Return the (X, Y) coordinate for the center point of the cell that contains the specified text.  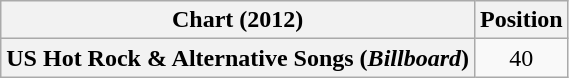
Position (521, 20)
40 (521, 58)
US Hot Rock & Alternative Songs (Billboard) (238, 58)
Chart (2012) (238, 20)
